Return [x, y] of the center of cell containing provided text 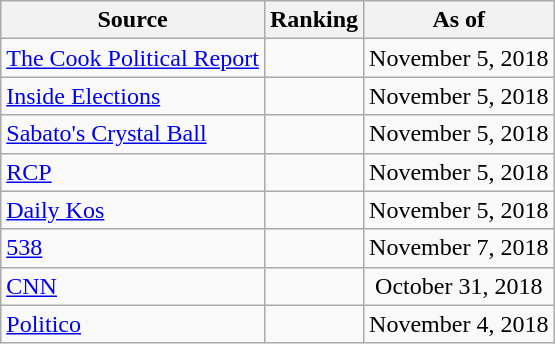
Source [133, 20]
Sabato's Crystal Ball [133, 134]
RCP [133, 172]
Ranking [314, 20]
Daily Kos [133, 210]
538 [133, 248]
The Cook Political Report [133, 58]
November 7, 2018 [459, 248]
October 31, 2018 [459, 286]
CNN [133, 286]
Politico [133, 324]
November 4, 2018 [459, 324]
Inside Elections [133, 96]
As of [459, 20]
